Extract the (x, y) coordinate from the center of the cell holding the provided text.  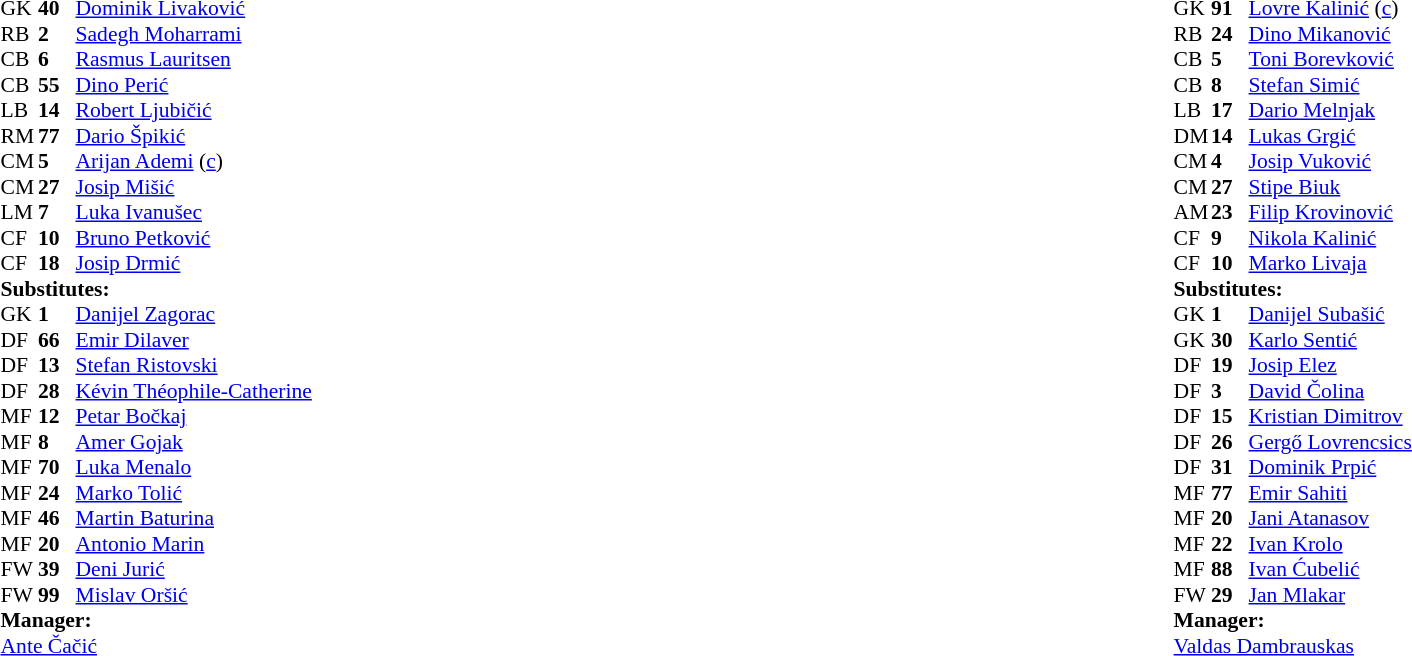
12 (57, 417)
Substitutes: (172, 289)
AM (1193, 213)
LM (19, 213)
70 (57, 467)
Dario Špikić (211, 136)
4 (1230, 161)
15 (1230, 417)
Petar Bočkaj (211, 417)
29 (1230, 595)
66 (57, 340)
17 (1230, 111)
Josip Drmić (211, 263)
RM (19, 136)
3 (1230, 391)
9 (1230, 238)
26 (1230, 442)
Marko Tolić (211, 493)
Mislav Oršić (211, 595)
28 (57, 391)
Luka Ivanušec (211, 213)
39 (57, 569)
Rasmus Lauritsen (211, 59)
88 (1230, 569)
Antonio Marin (211, 544)
23 (1230, 213)
Luka Menalo (211, 467)
99 (57, 595)
31 (1230, 467)
55 (57, 85)
Stefan Ristovski (211, 365)
Kévin Théophile-Catherine (211, 391)
7 (57, 213)
Arijan Ademi (c) (211, 161)
2 (57, 34)
Sadegh Moharrami (211, 34)
Emir Dilaver (211, 340)
Martin Baturina (211, 519)
30 (1230, 340)
46 (57, 519)
13 (57, 365)
Amer Gojak (211, 442)
Danijel Zagorac (211, 315)
DM (1193, 136)
Deni Jurić (211, 569)
22 (1230, 544)
Bruno Petković (211, 238)
Josip Mišić (211, 187)
19 (1230, 365)
18 (57, 263)
Dino Perić (211, 85)
Robert Ljubičić (211, 111)
Manager: (172, 621)
6 (57, 59)
